Extract the (x, y) coordinate from the center of the cell holding the provided text.  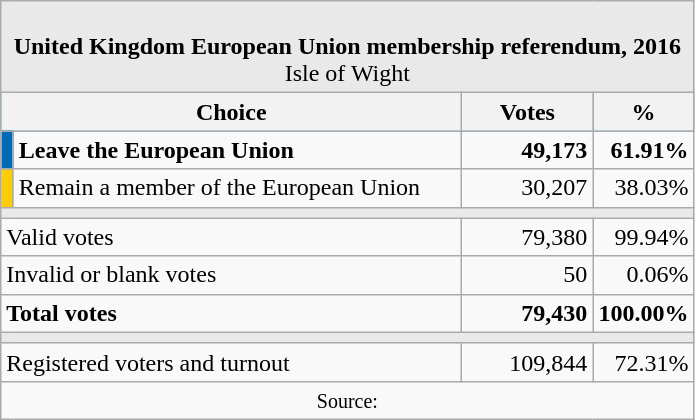
72.31% (644, 362)
Invalid or blank votes (232, 275)
79,380 (528, 237)
Votes (528, 112)
Remain a member of the European Union (237, 188)
Source: (348, 400)
% (644, 112)
30,207 (528, 188)
109,844 (528, 362)
Total votes (232, 313)
49,173 (528, 150)
United Kingdom European Union membership referendum, 2016 Isle of Wight (348, 47)
100.00% (644, 313)
50 (528, 275)
Registered voters and turnout (232, 362)
61.91% (644, 150)
38.03% (644, 188)
99.94% (644, 237)
79,430 (528, 313)
Leave the European Union (237, 150)
Valid votes (232, 237)
0.06% (644, 275)
Choice (232, 112)
